Output the [x, y] coordinate of the center of the cell containing the given text.  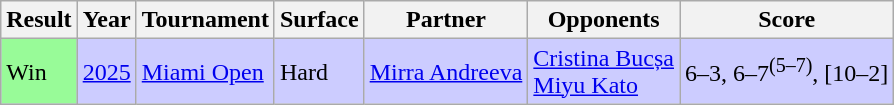
Cristina Bucșa Miyu Kato [604, 72]
Score [787, 20]
Tournament [205, 20]
Win [39, 72]
Hard [319, 72]
Opponents [604, 20]
2025 [106, 72]
Mirra Andreeva [446, 72]
6–3, 6–7(5–7), [10–2] [787, 72]
Year [106, 20]
Partner [446, 20]
Surface [319, 20]
Result [39, 20]
Miami Open [205, 72]
